Find where the given text appears and provide that cell's center as [x, y] coordinate. 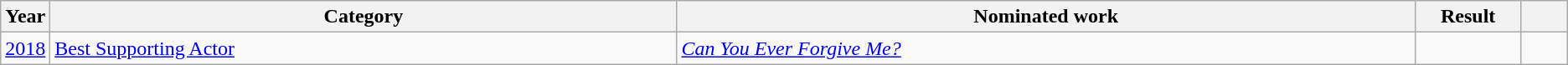
Year [25, 17]
Category [364, 17]
Best Supporting Actor [364, 48]
2018 [25, 48]
Can You Ever Forgive Me? [1045, 48]
Result [1467, 17]
Nominated work [1045, 17]
